Extract the [X, Y] coordinate from the center of the cell holding the provided text.  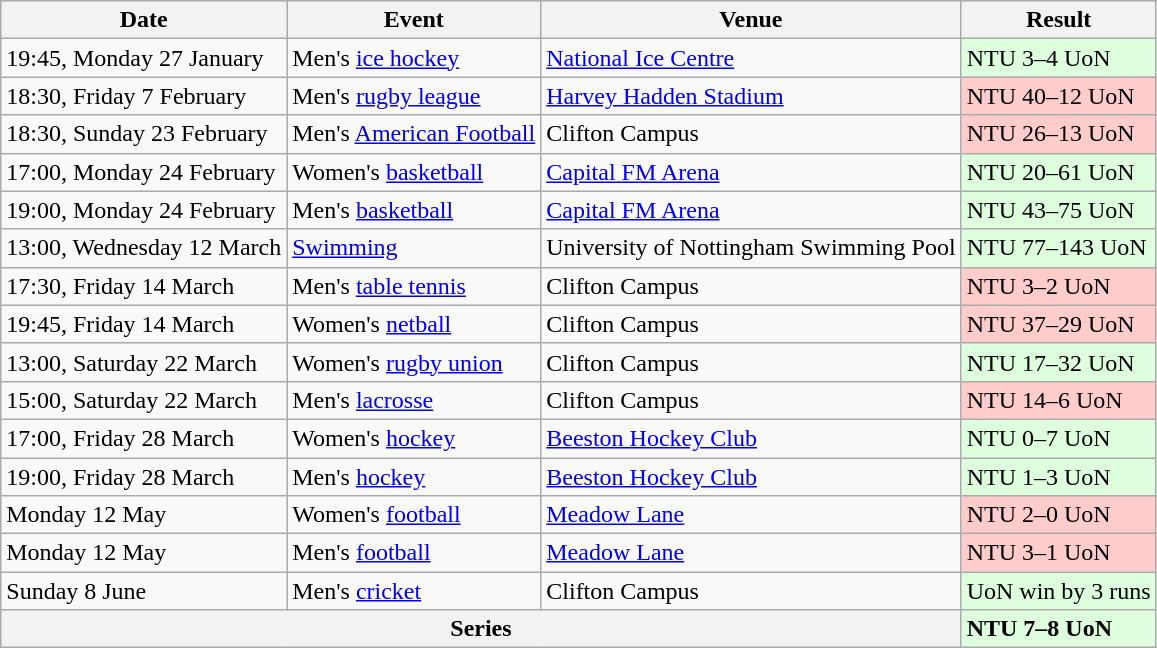
NTU 26–13 UoN [1058, 134]
18:30, Friday 7 February [144, 96]
Women's rugby union [414, 362]
NTU 3–4 UoN [1058, 58]
Men's football [414, 553]
Swimming [414, 248]
13:00, Wednesday 12 March [144, 248]
Series [481, 629]
NTU 1–3 UoN [1058, 477]
Venue [751, 20]
NTU 3–2 UoN [1058, 286]
Men's ice hockey [414, 58]
NTU 0–7 UoN [1058, 438]
Women's basketball [414, 172]
Men's rugby league [414, 96]
Women's hockey [414, 438]
Date [144, 20]
NTU 17–32 UoN [1058, 362]
19:00, Friday 28 March [144, 477]
Result [1058, 20]
Men's cricket [414, 591]
NTU 2–0 UoN [1058, 515]
Women's netball [414, 324]
Men's table tennis [414, 286]
Harvey Hadden Stadium [751, 96]
NTU 43–75 UoN [1058, 210]
NTU 37–29 UoN [1058, 324]
Men's hockey [414, 477]
NTU 3–1 UoN [1058, 553]
Women's football [414, 515]
19:00, Monday 24 February [144, 210]
Sunday 8 June [144, 591]
UoN win by 3 runs [1058, 591]
National Ice Centre [751, 58]
University of Nottingham Swimming Pool [751, 248]
17:30, Friday 14 March [144, 286]
NTU 40–12 UoN [1058, 96]
NTU 77–143 UoN [1058, 248]
19:45, Monday 27 January [144, 58]
17:00, Friday 28 March [144, 438]
NTU 20–61 UoN [1058, 172]
NTU 7–8 UoN [1058, 629]
Men's lacrosse [414, 400]
19:45, Friday 14 March [144, 324]
13:00, Saturday 22 March [144, 362]
NTU 14–6 UoN [1058, 400]
Men's basketball [414, 210]
Men's American Football [414, 134]
18:30, Sunday 23 February [144, 134]
15:00, Saturday 22 March [144, 400]
Event [414, 20]
17:00, Monday 24 February [144, 172]
